Locate the cell with the specified text and output its [X, Y] center coordinate. 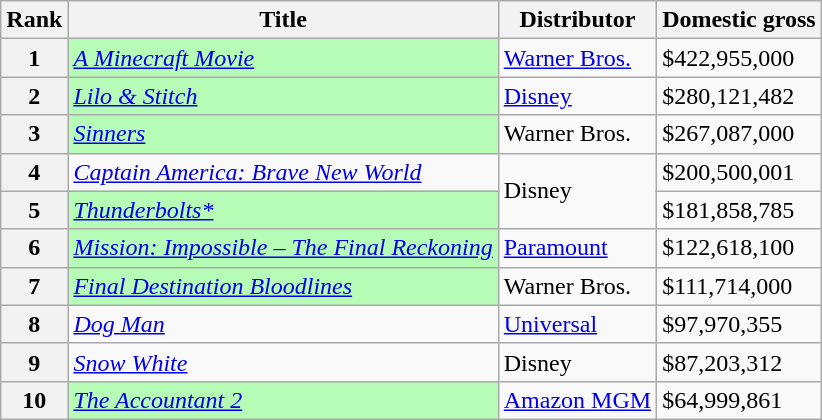
Distributor [577, 20]
Lilo & Stitch [283, 96]
1 [34, 58]
5 [34, 210]
Thunderbolts* [283, 210]
The Accountant 2 [283, 400]
3 [34, 134]
$97,970,355 [740, 324]
Captain America: Brave New World [283, 172]
$267,087,000 [740, 134]
9 [34, 362]
7 [34, 286]
6 [34, 248]
Final Destination Bloodlines [283, 286]
$111,714,000 [740, 286]
Mission: Impossible – The Final Reckoning [283, 248]
$200,500,001 [740, 172]
A Minecraft Movie [283, 58]
Title [283, 20]
Universal [577, 324]
4 [34, 172]
2 [34, 96]
Paramount [577, 248]
10 [34, 400]
Sinners [283, 134]
Amazon MGM [577, 400]
Domestic gross [740, 20]
$280,121,482 [740, 96]
$64,999,861 [740, 400]
Dog Man [283, 324]
$181,858,785 [740, 210]
$422,955,000 [740, 58]
$87,203,312 [740, 362]
8 [34, 324]
Rank [34, 20]
$122,618,100 [740, 248]
Snow White [283, 362]
